Output the [X, Y] coordinate of the center of the cell containing the given text.  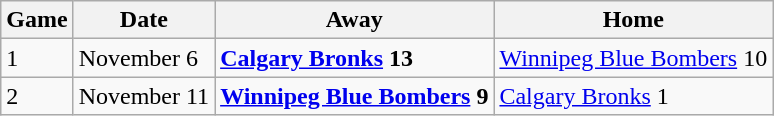
November 11 [144, 96]
Calgary Bronks 13 [354, 58]
Winnipeg Blue Bombers 9 [354, 96]
Game [37, 20]
Calgary Bronks 1 [634, 96]
Away [354, 20]
2 [37, 96]
November 6 [144, 58]
Date [144, 20]
Home [634, 20]
Winnipeg Blue Bombers 10 [634, 58]
1 [37, 58]
